Search for the cell housing the specified text and yield its [X, Y] center coordinate. 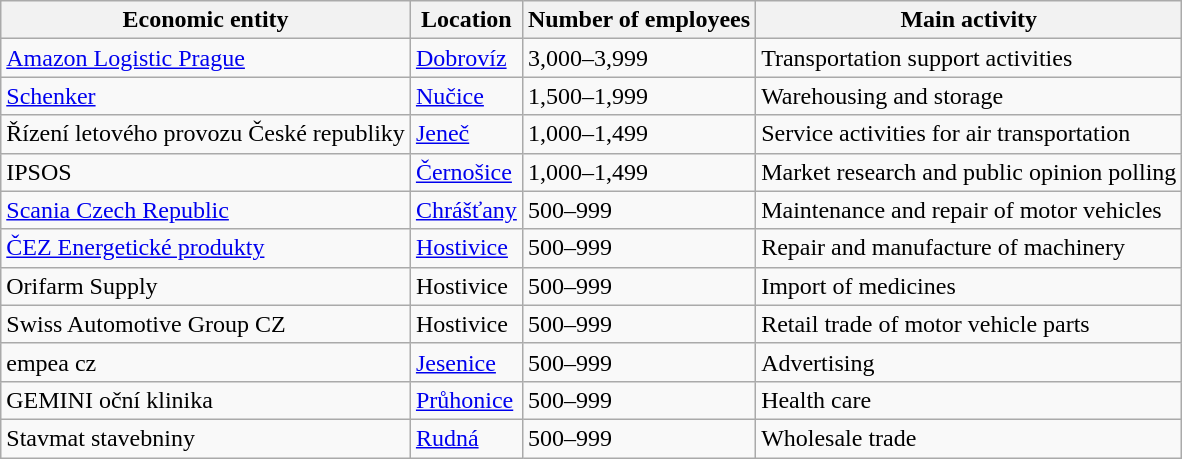
Warehousing and storage [969, 96]
Economic entity [206, 20]
Retail trade of motor vehicle parts [969, 324]
Service activities for air transportation [969, 134]
Scania Czech Republic [206, 210]
Rudná [466, 438]
Jesenice [466, 362]
Dobrovíz [466, 58]
GEMINI oční klinika [206, 400]
Swiss Automotive Group CZ [206, 324]
Chrášťany [466, 210]
3,000–3,999 [638, 58]
Transportation support activities [969, 58]
Nučice [466, 96]
ČEZ Energetické produkty [206, 248]
Jeneč [466, 134]
Repair and manufacture of machinery [969, 248]
IPSOS [206, 172]
Černošice [466, 172]
Number of employees [638, 20]
Řízení letového provozu České republiky [206, 134]
Amazon Logistic Prague [206, 58]
Schenker [206, 96]
Advertising [969, 362]
Main activity [969, 20]
1,500–1,999 [638, 96]
Location [466, 20]
Orifarm Supply [206, 286]
empea cz [206, 362]
Wholesale trade [969, 438]
Market research and public opinion polling [969, 172]
Stavmat stavebniny [206, 438]
Health care [969, 400]
Průhonice [466, 400]
Import of medicines [969, 286]
Maintenance and repair of motor vehicles [969, 210]
